From the cell containing the given text, extract its center point as [X, Y] coordinate. 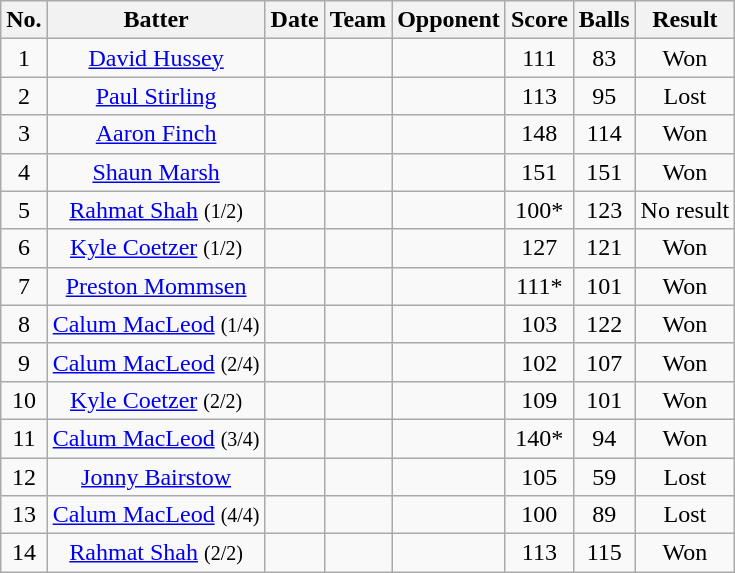
13 [24, 515]
6 [24, 248]
Balls [604, 20]
Team [358, 20]
Result [685, 20]
10 [24, 400]
14 [24, 553]
109 [539, 400]
Jonny Bairstow [156, 477]
8 [24, 324]
7 [24, 286]
114 [604, 134]
100* [539, 210]
4 [24, 172]
David Hussey [156, 58]
2 [24, 96]
Calum MacLeod (3/4) [156, 438]
100 [539, 515]
Calum MacLeod (2/4) [156, 362]
127 [539, 248]
115 [604, 553]
Shaun Marsh [156, 172]
83 [604, 58]
121 [604, 248]
111 [539, 58]
9 [24, 362]
89 [604, 515]
94 [604, 438]
11 [24, 438]
Batter [156, 20]
Date [294, 20]
Rahmat Shah (2/2) [156, 553]
95 [604, 96]
3 [24, 134]
Kyle Coetzer (1/2) [156, 248]
No. [24, 20]
12 [24, 477]
Aaron Finch [156, 134]
Preston Mommsen [156, 286]
105 [539, 477]
140* [539, 438]
Calum MacLeod (1/4) [156, 324]
Kyle Coetzer (2/2) [156, 400]
148 [539, 134]
123 [604, 210]
1 [24, 58]
59 [604, 477]
Paul Stirling [156, 96]
111* [539, 286]
122 [604, 324]
No result [685, 210]
Opponent [449, 20]
Rahmat Shah (1/2) [156, 210]
Score [539, 20]
5 [24, 210]
103 [539, 324]
Calum MacLeod (4/4) [156, 515]
102 [539, 362]
107 [604, 362]
